Search for the cell housing the specified text and yield its [X, Y] center coordinate. 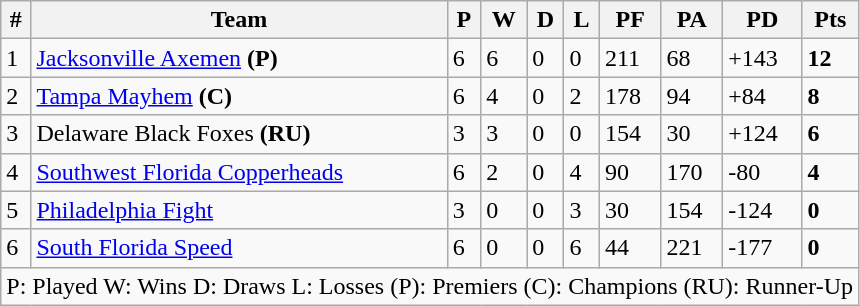
PF [630, 20]
+124 [762, 134]
P: Played W: Wins D: Draws L: Losses (P): Premiers (C): Champions (RU): Runner-Up [430, 286]
+84 [762, 96]
Philadelphia Fight [239, 210]
Delaware Black Foxes (RU) [239, 134]
12 [830, 58]
-80 [762, 172]
8 [830, 96]
Tampa Mayhem (C) [239, 96]
44 [630, 248]
Pts [830, 20]
5 [16, 210]
90 [630, 172]
W [504, 20]
221 [692, 248]
PD [762, 20]
L [582, 20]
-124 [762, 210]
-177 [762, 248]
PA [692, 20]
D [546, 20]
68 [692, 58]
94 [692, 96]
P [464, 20]
Jacksonville Axemen (P) [239, 58]
+143 [762, 58]
South Florida Speed [239, 248]
Team [239, 20]
178 [630, 96]
1 [16, 58]
211 [630, 58]
Southwest Florida Copperheads [239, 172]
# [16, 20]
170 [692, 172]
